Search for the cell housing the specified text and yield its [X, Y] center coordinate. 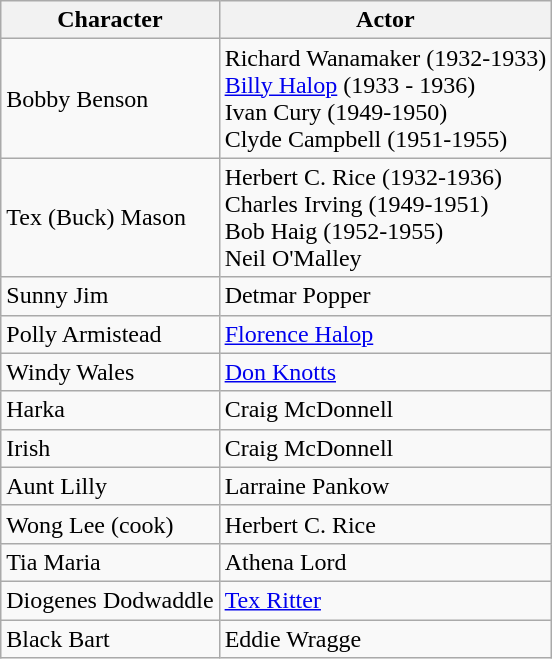
Tia Maria [110, 562]
Character [110, 20]
Wong Lee (cook) [110, 524]
Tex (Buck) Mason [110, 218]
Aunt Lilly [110, 486]
Polly Armistead [110, 334]
Larraine Pankow [386, 486]
Black Bart [110, 639]
Richard Wanamaker (1932-1933)Billy Halop (1933 - 1936)Ivan Cury (1949-1950)Clyde Campbell (1951-1955) [386, 98]
Bobby Benson [110, 98]
Sunny Jim [110, 296]
Harka [110, 410]
Herbert C. Rice (1932-1936)Charles Irving (1949-1951)Bob Haig (1952-1955)Neil O'Malley [386, 218]
Actor [386, 20]
Eddie Wragge [386, 639]
Diogenes Dodwaddle [110, 600]
Detmar Popper [386, 296]
Florence Halop [386, 334]
Athena Lord [386, 562]
Herbert C. Rice [386, 524]
Don Knotts [386, 372]
Tex Ritter [386, 600]
Irish [110, 448]
Windy Wales [110, 372]
